For the text-containing cell, return its midpoint in (x, y) coordinate format. 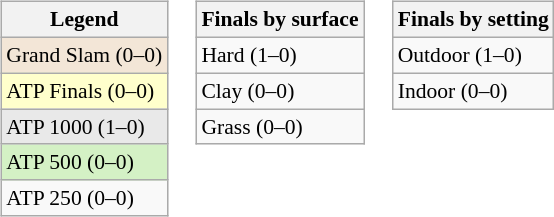
ATP 250 (0–0) (84, 198)
ATP 500 (0–0) (84, 162)
Grand Slam (0–0) (84, 55)
Outdoor (1–0) (474, 55)
Finals by setting (474, 20)
ATP Finals (0–0) (84, 91)
Clay (0–0) (280, 91)
Finals by surface (280, 20)
Legend (84, 20)
Indoor (0–0) (474, 91)
Grass (0–0) (280, 127)
Hard (1–0) (280, 55)
ATP 1000 (1–0) (84, 127)
